Detect which cell encompasses the target text, then output its (x, y) center coordinate. 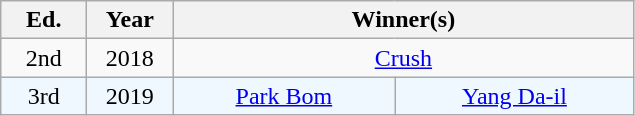
2019 (130, 96)
Year (130, 20)
Park Bom (284, 96)
Ed. (44, 20)
Yang Da-il (514, 96)
2nd (44, 58)
Winner(s) (404, 20)
Crush (404, 58)
2018 (130, 58)
3rd (44, 96)
